Pinpoint the cell where the given text exists, returning its (X, Y) midpoint coordinate. 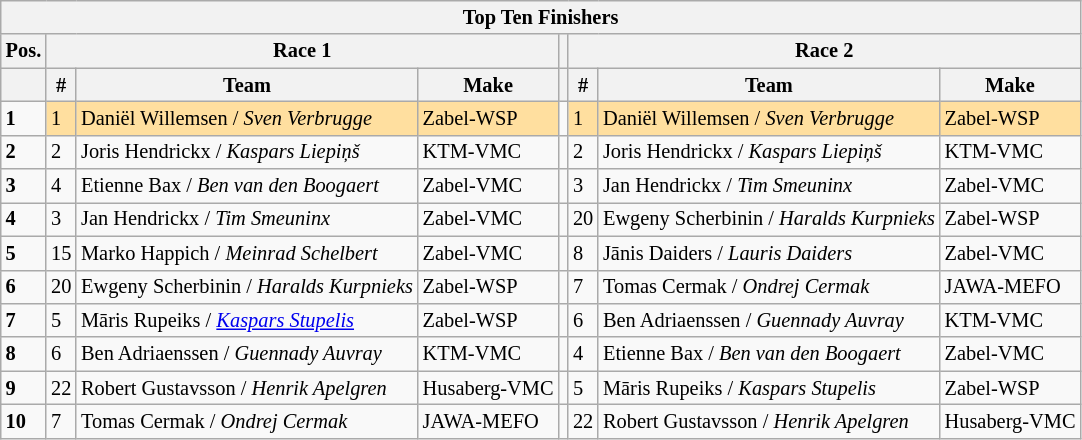
Race 2 (824, 51)
Marko Happich / Meinrad Schelbert (247, 253)
9 (24, 388)
15 (61, 253)
Pos. (24, 51)
Jānis Daiders / Lauris Daiders (769, 253)
Race 1 (302, 51)
10 (24, 421)
Top Ten Finishers (541, 17)
